Pinpoint the cell where the given text exists, returning its [x, y] midpoint coordinate. 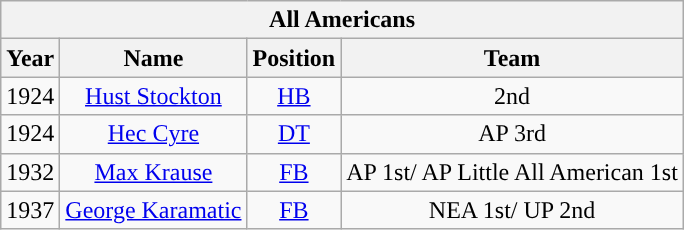
DT [294, 134]
George Karamatic [154, 210]
Year [30, 58]
AP 3rd [512, 134]
AP 1st/ AP Little All American 1st [512, 172]
Team [512, 58]
Max Krause [154, 172]
NEA 1st/ UP 2nd [512, 210]
1932 [30, 172]
2nd [512, 96]
Hust Stockton [154, 96]
HB [294, 96]
Hec Cyre [154, 134]
1937 [30, 210]
All Americans [342, 20]
Name [154, 58]
Position [294, 58]
